From the cell containing the given text, extract its center point as [X, Y] coordinate. 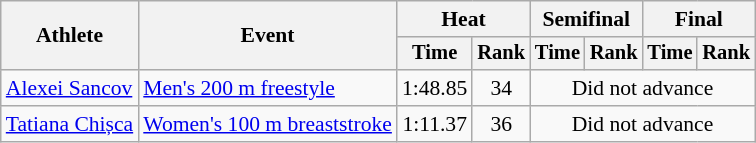
Final [698, 19]
Event [268, 36]
Women's 100 m breaststroke [268, 124]
1:48.85 [434, 88]
Heat [464, 19]
34 [501, 88]
Men's 200 m freestyle [268, 88]
1:11.37 [434, 124]
Semifinal [586, 19]
Tatiana Chișca [70, 124]
Athlete [70, 36]
36 [501, 124]
Alexei Sancov [70, 88]
